Search for the cell housing the specified text and yield its [X, Y] center coordinate. 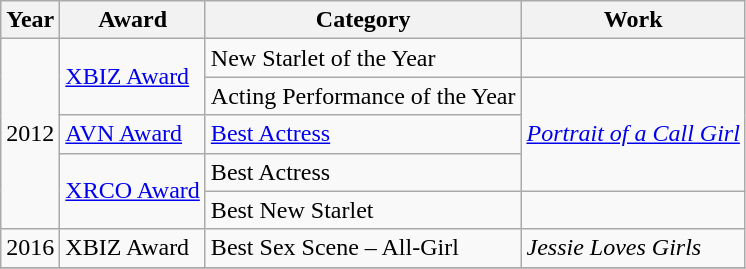
2012 [30, 134]
Acting Performance of the Year [363, 96]
Jessie Loves Girls [633, 248]
New Starlet of the Year [363, 58]
XRCO Award [133, 191]
Portrait of a Call Girl [633, 134]
Work [633, 20]
2016 [30, 248]
Best Sex Scene – All-Girl [363, 248]
Category [363, 20]
Best New Starlet [363, 210]
Year [30, 20]
Award [133, 20]
AVN Award [133, 134]
